Extract the [X, Y] coordinate from the center of the cell holding the provided text.  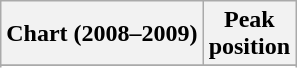
Peakposition [249, 34]
Chart (2008–2009) [102, 34]
